Extract the (X, Y) coordinate from the center of the cell holding the provided text.  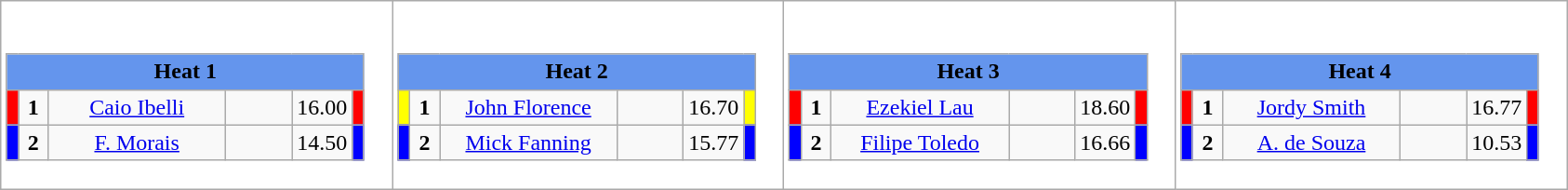
A. de Souza (1311, 142)
Filipe Toledo (921, 142)
Heat 3 1 Ezekiel Lau 18.60 2 Filipe Toledo 16.66 (980, 95)
16.70 (714, 107)
F. Morais (138, 142)
Ezekiel Lau (921, 107)
16.00 (322, 107)
Heat 1 (185, 72)
Jordy Smith (1311, 107)
Heat 2 (577, 72)
18.60 (1105, 107)
15.77 (714, 142)
Heat 1 1 Caio Ibelli 16.00 2 F. Morais 14.50 (197, 95)
16.66 (1105, 142)
10.53 (1497, 142)
Heat 3 (968, 72)
Heat 4 (1360, 72)
Caio Ibelli (138, 107)
Heat 2 1 John Florence 16.70 2 Mick Fanning 15.77 (588, 95)
16.77 (1497, 107)
John Florence (528, 107)
Heat 4 1 Jordy Smith 16.77 2 A. de Souza 10.53 (1371, 95)
Mick Fanning (528, 142)
14.50 (322, 142)
